Capture the cell that displays the provided text and extract its (X, Y) central coordinate. 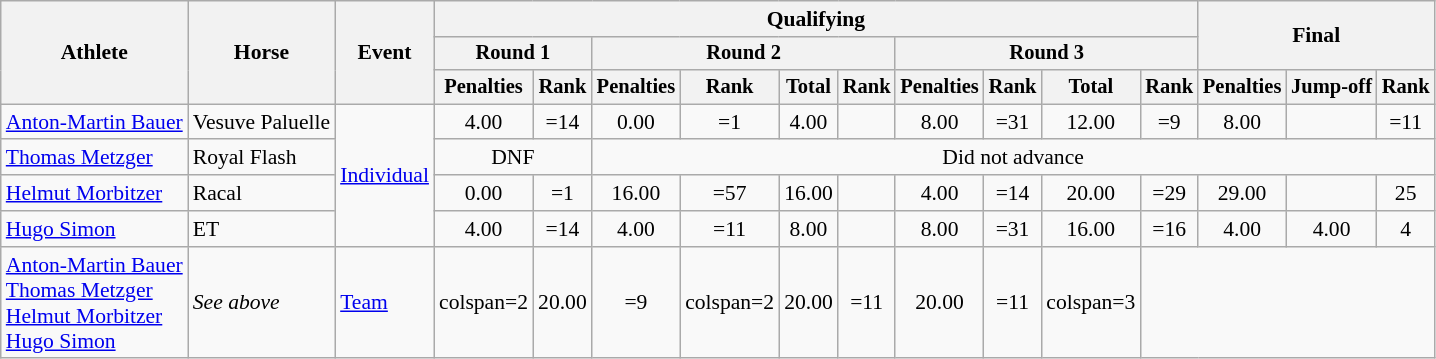
Jump-off (1332, 87)
29.00 (1242, 193)
Round 2 (744, 54)
Horse (262, 52)
Racal (262, 193)
Helmut Morbitzer (94, 193)
=57 (730, 193)
Individual (384, 175)
25 (1406, 193)
See above (262, 303)
Thomas Metzger (94, 158)
Royal Flash (262, 158)
=29 (1169, 193)
Event (384, 52)
Final (1316, 36)
Vesuve Paluelle (262, 122)
ET (262, 229)
Anton-Martin BauerThomas MetzgerHelmut MorbitzerHugo Simon (94, 303)
Qualifying (816, 19)
colspan=3 (1090, 303)
Anton-Martin Bauer (94, 122)
Round 3 (1046, 54)
Team (384, 303)
Did not advance (1014, 158)
12.00 (1090, 122)
DNF (513, 158)
Round 1 (513, 54)
Hugo Simon (94, 229)
4 (1406, 229)
=16 (1169, 229)
Athlete (94, 52)
